Determine the (x, y) coordinate at the center of the cell enclosing the given text.  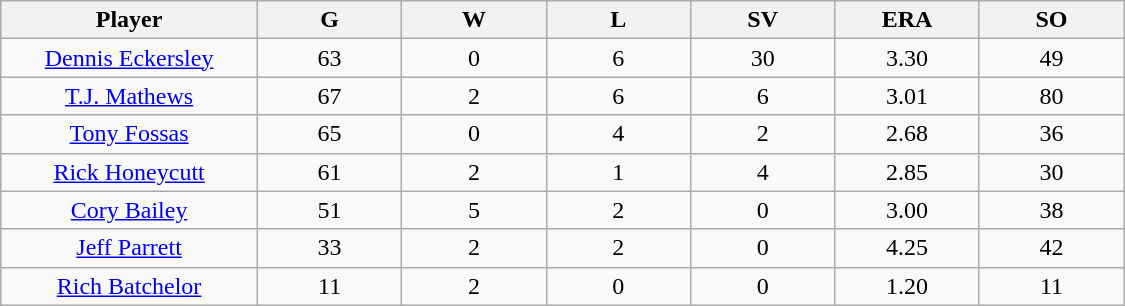
SV (763, 20)
Rick Honeycutt (130, 172)
Jeff Parrett (130, 248)
4.25 (907, 248)
36 (1051, 134)
42 (1051, 248)
T.J. Mathews (130, 96)
1 (618, 172)
Player (130, 20)
W (474, 20)
5 (474, 210)
L (618, 20)
51 (329, 210)
Rich Batchelor (130, 286)
80 (1051, 96)
2.68 (907, 134)
63 (329, 58)
ERA (907, 20)
3.01 (907, 96)
1.20 (907, 286)
3.30 (907, 58)
2.85 (907, 172)
49 (1051, 58)
G (329, 20)
65 (329, 134)
SO (1051, 20)
Cory Bailey (130, 210)
Tony Fossas (130, 134)
61 (329, 172)
33 (329, 248)
Dennis Eckersley (130, 58)
38 (1051, 210)
67 (329, 96)
3.00 (907, 210)
